Output the [x, y] coordinate of the center of the cell containing the given text.  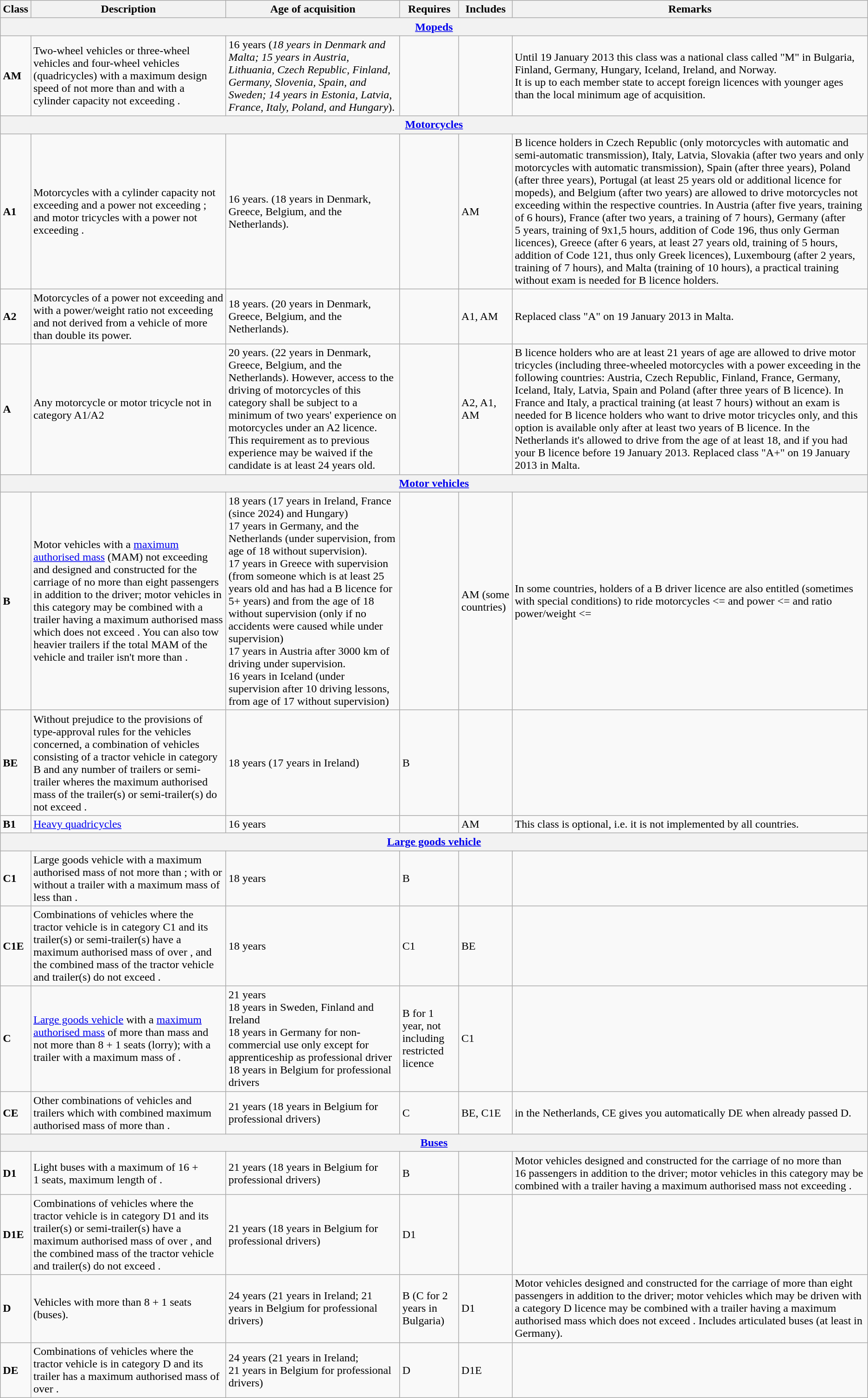
Age of acquisition [313, 9]
Class [16, 9]
Motorcycles with a cylinder capacity not exceeding and a power not exceeding ; and motor tricycles with a power not exceeding . [128, 211]
18 years. (20 years in Denmark, Greece, Belgium, and the Netherlands). [313, 316]
16 years [313, 824]
This class is optional, i.e. it is not implemented by all countries. [690, 824]
A1, AM [486, 316]
Remarks [690, 9]
Other combinations of vehicles and trailers which with combined maximum authorised mass of more than . [128, 1113]
Description [128, 9]
Light buses with a maximum of 16 + 1 seats, maximum length of . [128, 1173]
A2 [16, 316]
Any motorcycle or motor tricycle not in category A1/A2 [128, 409]
Large goods vehicle with a maximum authorised mass of more than mass and not more than 8 + 1 seats (lorry); with a trailer with a maximum mass of . [128, 1039]
BE, C1E [486, 1113]
A [16, 409]
in the Netherlands, CE gives you automatically DE when already passed D. [690, 1113]
Motor vehicles [434, 483]
Large goods vehicle with a maximum authorised mass of not more than ; with or without a trailer with a maximum mass of less than . [128, 878]
Large goods vehicle [434, 842]
Buses [434, 1143]
Requires [429, 9]
CE [16, 1113]
AM (some countries) [486, 601]
DE [16, 1370]
Mopeds [434, 27]
Motorcycles [434, 125]
Combinations of vehicles where the tractor vehicle is in category D and its trailer has a maximum authorised mass of over . [128, 1370]
Vehicles with more than 8 + 1 seats (buses). [128, 1309]
18 years (17 years in Ireland) [313, 762]
Motorcycles of a power not exceeding and with a power/weight ratio not exceeding and not derived from a vehicle of more than double its power. [128, 316]
A2, A1, AM [486, 409]
B for 1 year, not including restricted licence [429, 1039]
C1E [16, 946]
A1 [16, 211]
B (C for 2 years in Bulgaria) [429, 1309]
Replaced class "A" on 19 January 2013 in Malta. [690, 316]
B1 [16, 824]
Includes [486, 9]
Heavy quadricycles [128, 824]
16 years. (18 years in Denmark, Greece, Belgium, and the Netherlands). [313, 211]
